Output the [x, y] coordinate of the center of the cell containing the given text.  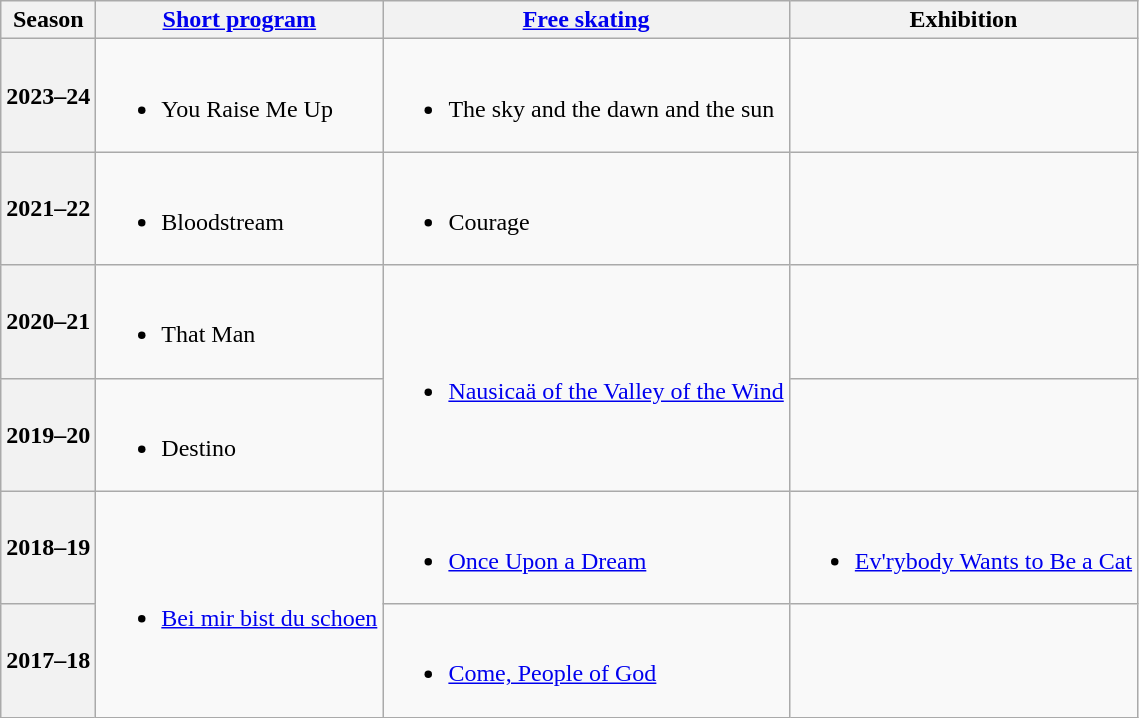
Season [48, 20]
Bei mir bist du schoen [240, 604]
Destino [240, 434]
The sky and the dawn and the sun [586, 96]
2019–20 [48, 434]
Free skating [586, 20]
Bloodstream [240, 208]
2018–19 [48, 548]
2017–18 [48, 660]
2023–24 [48, 96]
Exhibition [963, 20]
2020–21 [48, 322]
Short program [240, 20]
2021–22 [48, 208]
Courage [586, 208]
Ev'rybody Wants to Be a Cat [963, 548]
Once Upon a Dream [586, 548]
That Man [240, 322]
Nausicaä of the Valley of the Wind [586, 378]
Come, People of God [586, 660]
You Raise Me Up [240, 96]
